Return (X, Y) of the center of cell containing provided text 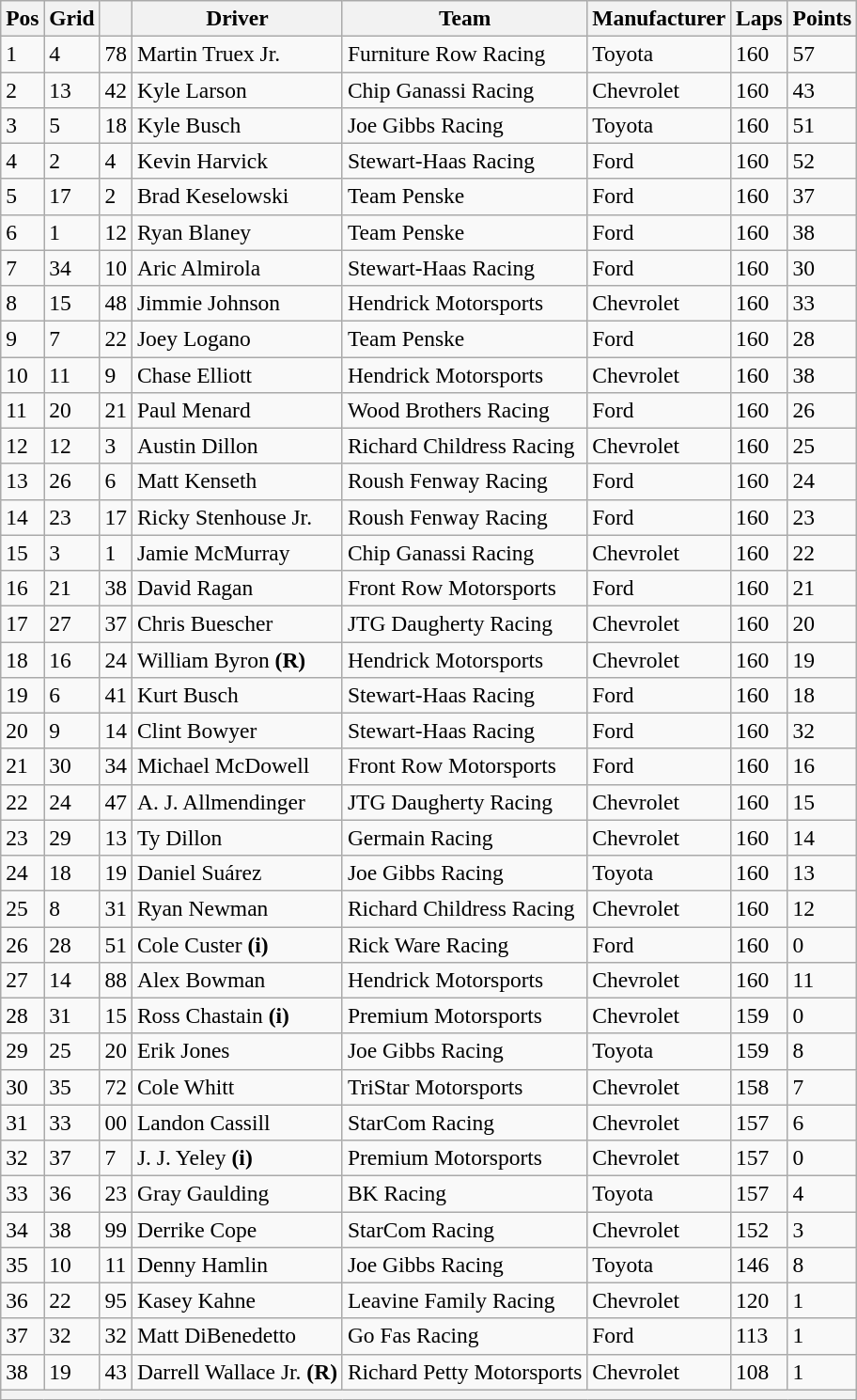
Landon Cassill (237, 1123)
Brad Keselowski (237, 197)
William Byron (R) (237, 659)
Ryan Blaney (237, 232)
Richard Petty Motorsports (464, 1372)
48 (116, 303)
Martin Truex Jr. (237, 54)
Points (822, 18)
Denny Hamlin (237, 1265)
Team (464, 18)
Ty Dillon (237, 838)
72 (116, 1087)
Manufacturer (660, 18)
152 (759, 1229)
Jimmie Johnson (237, 303)
Kevin Harvick (237, 161)
41 (116, 695)
Aric Almirola (237, 268)
Clint Bowyer (237, 731)
Laps (759, 18)
95 (116, 1300)
120 (759, 1300)
Michael McDowell (237, 766)
Leavine Family Racing (464, 1300)
Alex Bowman (237, 980)
88 (116, 980)
99 (116, 1229)
Rick Ware Racing (464, 944)
158 (759, 1087)
Ryan Newman (237, 908)
52 (822, 161)
Derrike Cope (237, 1229)
Cole Custer (i) (237, 944)
57 (822, 54)
146 (759, 1265)
Furniture Row Racing (464, 54)
Ricky Stenhouse Jr. (237, 517)
Paul Menard (237, 410)
BK Racing (464, 1193)
Chris Buescher (237, 623)
Grid (71, 18)
Erik Jones (237, 1051)
Austin Dillon (237, 446)
108 (759, 1372)
Jamie McMurray (237, 553)
Wood Brothers Racing (464, 410)
Darrell Wallace Jr. (R) (237, 1372)
Matt Kenseth (237, 481)
Matt DiBenedetto (237, 1336)
Kyle Busch (237, 125)
Gray Gaulding (237, 1193)
00 (116, 1123)
Germain Racing (464, 838)
Ross Chastain (i) (237, 1015)
David Ragan (237, 588)
Joey Logano (237, 338)
Daniel Suárez (237, 873)
Kyle Larson (237, 89)
78 (116, 54)
J. J. Yeley (i) (237, 1157)
A. J. Allmendinger (237, 802)
Pos (23, 18)
42 (116, 89)
47 (116, 802)
113 (759, 1336)
Kasey Kahne (237, 1300)
Go Fas Racing (464, 1336)
Chase Elliott (237, 374)
TriStar Motorsports (464, 1087)
Cole Whitt (237, 1087)
Driver (237, 18)
Kurt Busch (237, 695)
